Locate the cell with the specified text and output its [X, Y] center coordinate. 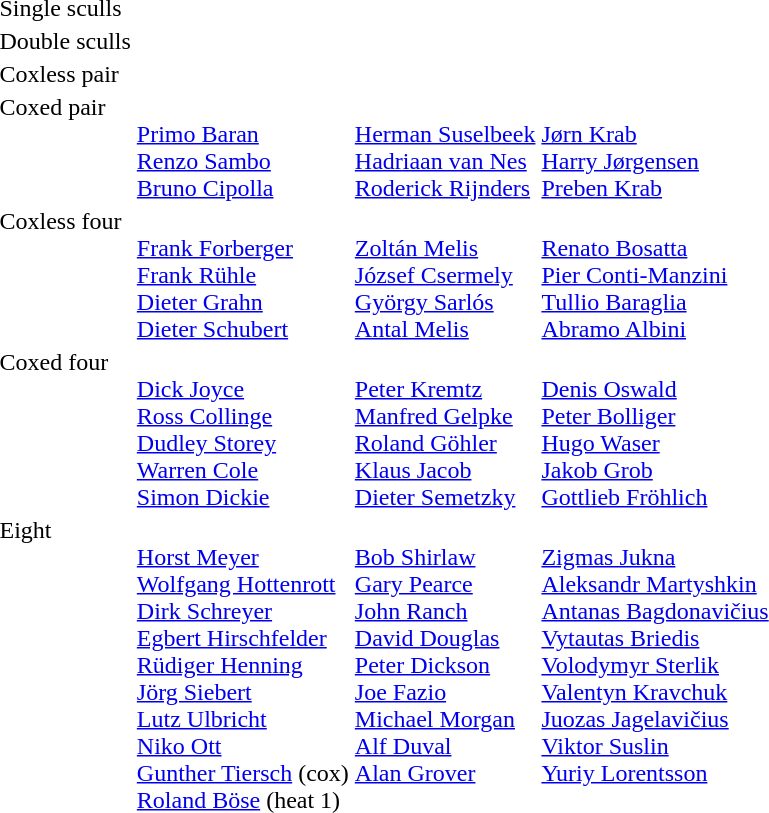
Frank ForbergerFrank RühleDieter GrahnDieter Schubert [242, 275]
Primo BaranRenzo SamboBruno Cipolla [242, 148]
Peter KremtzManfred GelpkeRoland GöhlerKlaus JacobDieter Semetzky [445, 430]
Herman SuselbeekHadriaan van NesRoderick Rijnders [445, 148]
Dick JoyceRoss CollingeDudley StoreyWarren ColeSimon Dickie [242, 430]
Zoltán MelisJózsef CsermelyGyörgy SarlósAntal Melis [445, 275]
